Scan for the cell matching the given text and deliver its (x, y) coordinate at center. 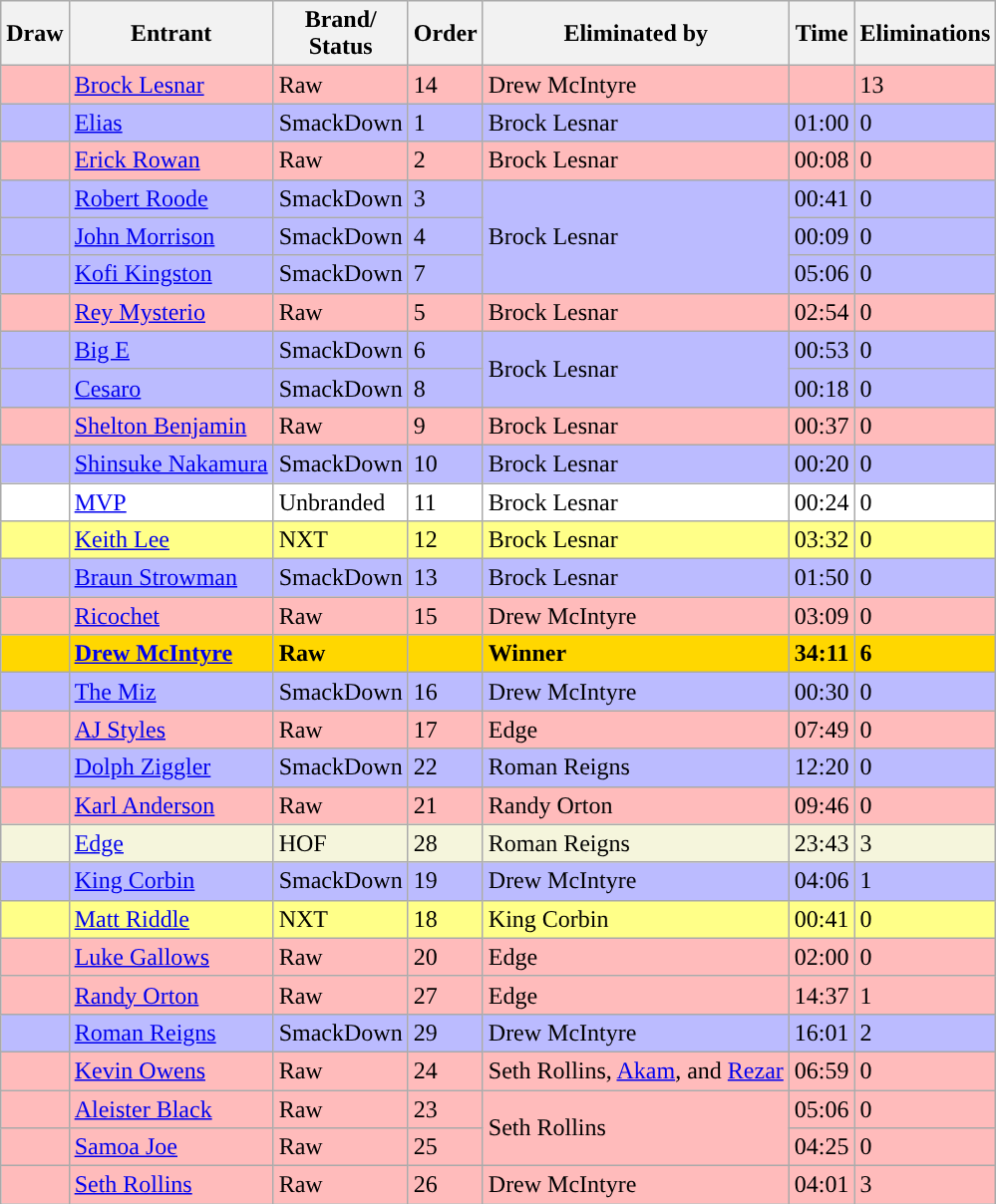
27 (445, 995)
03:32 (822, 540)
18 (445, 919)
00:37 (822, 426)
00:53 (822, 350)
34:11 (822, 654)
HOF (341, 843)
8 (445, 388)
7 (445, 274)
26 (445, 1185)
00:20 (822, 463)
15 (445, 616)
17 (445, 730)
Kofi Kingston (171, 274)
00:30 (822, 692)
24 (445, 1070)
00:18 (822, 388)
Erick Rowan (171, 160)
11 (445, 501)
Winner (636, 654)
Cesaro (171, 388)
AJ Styles (171, 730)
Unbranded (341, 501)
00:24 (822, 501)
John Morrison (171, 236)
The Miz (171, 692)
04:06 (822, 881)
16 (445, 692)
00:09 (822, 236)
07:49 (822, 730)
Matt Riddle (171, 919)
Eliminated by (636, 34)
01:50 (822, 578)
4 (445, 236)
MVP (171, 501)
Entrant (171, 34)
Shinsuke Nakamura (171, 463)
19 (445, 881)
Brand/Status (341, 34)
Ricochet (171, 616)
25 (445, 1147)
03:09 (822, 616)
Dolph Ziggler (171, 767)
12 (445, 540)
Robert Roode (171, 198)
14:37 (822, 995)
Seth Rollins, Akam, and Rezar (636, 1070)
5 (445, 312)
Draw (35, 34)
9 (445, 426)
04:25 (822, 1147)
Elias (171, 123)
09:46 (822, 805)
21 (445, 805)
04:01 (822, 1185)
Kevin Owens (171, 1070)
02:00 (822, 957)
Eliminations (925, 34)
Aleister Black (171, 1109)
06:59 (822, 1070)
23 (445, 1109)
Karl Anderson (171, 805)
12:20 (822, 767)
Braun Strowman (171, 578)
01:00 (822, 123)
Luke Gallows (171, 957)
Order (445, 34)
29 (445, 1033)
Time (822, 34)
Keith Lee (171, 540)
10 (445, 463)
Rey Mysterio (171, 312)
02:54 (822, 312)
23:43 (822, 843)
00:08 (822, 160)
22 (445, 767)
14 (445, 85)
Samoa Joe (171, 1147)
Big E (171, 350)
20 (445, 957)
16:01 (822, 1033)
28 (445, 843)
Shelton Benjamin (171, 426)
